Detect which cell encompasses the target text, then output its (X, Y) center coordinate. 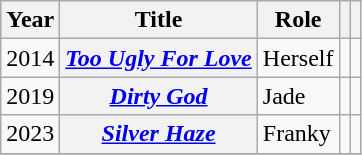
2023 (30, 134)
Jade (298, 96)
2019 (30, 96)
Franky (298, 134)
Role (298, 20)
Silver Haze (158, 134)
Dirty God (158, 96)
Year (30, 20)
Herself (298, 58)
Too Ugly For Love (158, 58)
Title (158, 20)
2014 (30, 58)
